Find where the given text appears and provide that cell's center as (x, y) coordinate. 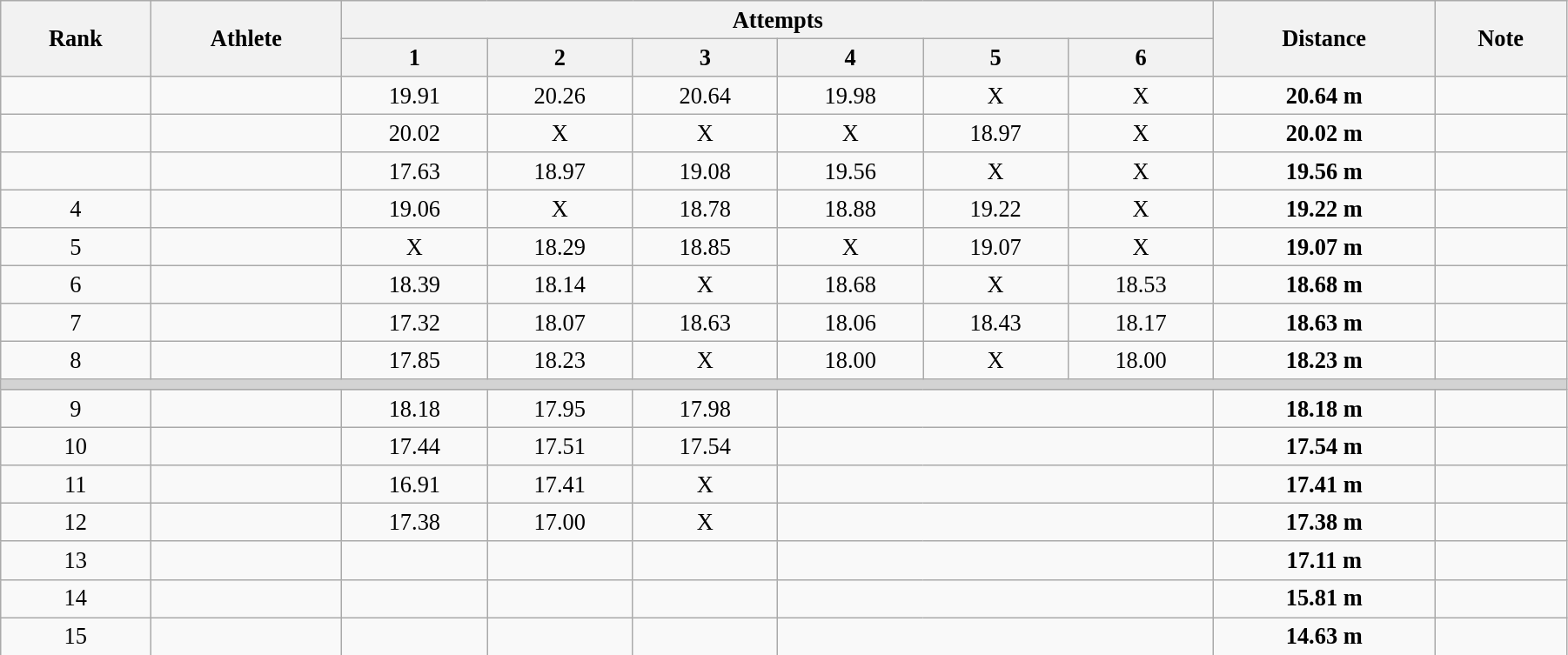
17.51 (560, 446)
18.63 (705, 323)
19.56 (851, 171)
18.39 (414, 284)
18.53 (1142, 284)
18.17 (1142, 323)
17.54 (705, 446)
Athlete (246, 38)
19.06 (414, 209)
17.38 m (1324, 522)
19.22 (995, 209)
20.26 (560, 95)
19.08 (705, 171)
17.85 (414, 360)
Distance (1324, 38)
17.00 (560, 522)
13 (76, 560)
12 (76, 522)
19.07 m (1324, 247)
17.41 (560, 485)
17.95 (560, 409)
3 (705, 57)
19.56 m (1324, 171)
18.43 (995, 323)
19.22 m (1324, 209)
18.18 (414, 409)
18.29 (560, 247)
14 (76, 598)
15 (76, 636)
9 (76, 409)
18.68 m (1324, 284)
1 (414, 57)
7 (76, 323)
15.81 m (1324, 598)
17.44 (414, 446)
18.23 m (1324, 360)
18.85 (705, 247)
17.11 m (1324, 560)
16.91 (414, 485)
17.32 (414, 323)
18.18 m (1324, 409)
Rank (76, 38)
Attempts (778, 19)
19.91 (414, 95)
11 (76, 485)
20.02 (414, 133)
18.23 (560, 360)
14.63 m (1324, 636)
18.06 (851, 323)
8 (76, 360)
20.64 (705, 95)
18.14 (560, 284)
17.38 (414, 522)
18.63 m (1324, 323)
17.98 (705, 409)
17.63 (414, 171)
18.78 (705, 209)
18.68 (851, 284)
20.02 m (1324, 133)
2 (560, 57)
Note (1501, 38)
17.41 m (1324, 485)
17.54 m (1324, 446)
19.07 (995, 247)
19.98 (851, 95)
18.07 (560, 323)
10 (76, 446)
18.88 (851, 209)
20.64 m (1324, 95)
